From the cell containing the given text, extract its center point as (X, Y) coordinate. 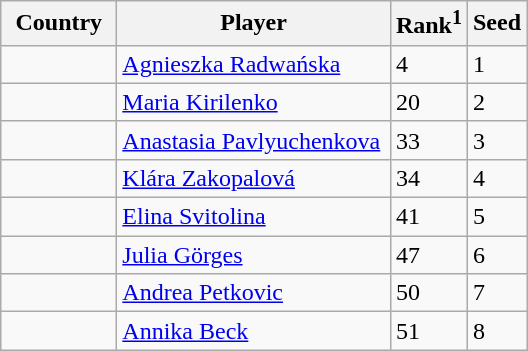
Country (59, 24)
Julia Görges (254, 255)
33 (428, 140)
Annika Beck (254, 331)
Seed (496, 24)
2 (496, 102)
51 (428, 331)
34 (428, 178)
41 (428, 217)
5 (496, 217)
1 (496, 64)
Andrea Petkovic (254, 293)
6 (496, 255)
Rank1 (428, 24)
Elina Svitolina (254, 217)
7 (496, 293)
Klára Zakopalová (254, 178)
Agnieszka Radwańska (254, 64)
Anastasia Pavlyuchenkova (254, 140)
50 (428, 293)
Maria Kirilenko (254, 102)
3 (496, 140)
Player (254, 24)
20 (428, 102)
8 (496, 331)
47 (428, 255)
